Capture the cell that displays the provided text and extract its (x, y) central coordinate. 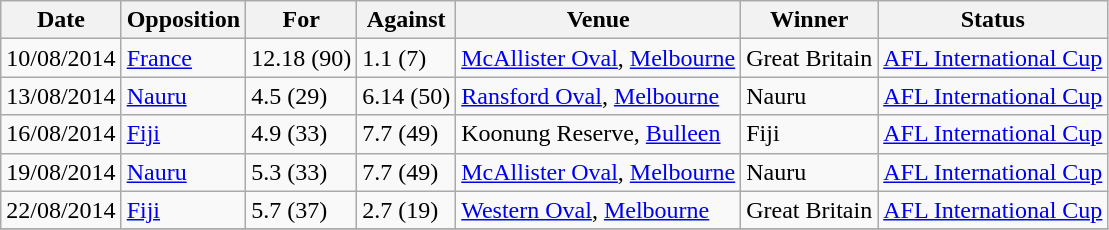
Winner (810, 20)
2.7 (19) (406, 210)
16/08/2014 (61, 134)
22/08/2014 (61, 210)
5.3 (33) (302, 172)
10/08/2014 (61, 58)
Koonung Reserve, Bulleen (598, 134)
12.18 (90) (302, 58)
Status (993, 20)
4.9 (33) (302, 134)
France (183, 58)
19/08/2014 (61, 172)
Against (406, 20)
5.7 (37) (302, 210)
Western Oval, Melbourne (598, 210)
Venue (598, 20)
Opposition (183, 20)
1.1 (7) (406, 58)
Date (61, 20)
13/08/2014 (61, 96)
6.14 (50) (406, 96)
For (302, 20)
Ransford Oval, Melbourne (598, 96)
4.5 (29) (302, 96)
